Find where the given text appears and provide that cell's center as (X, Y) coordinate. 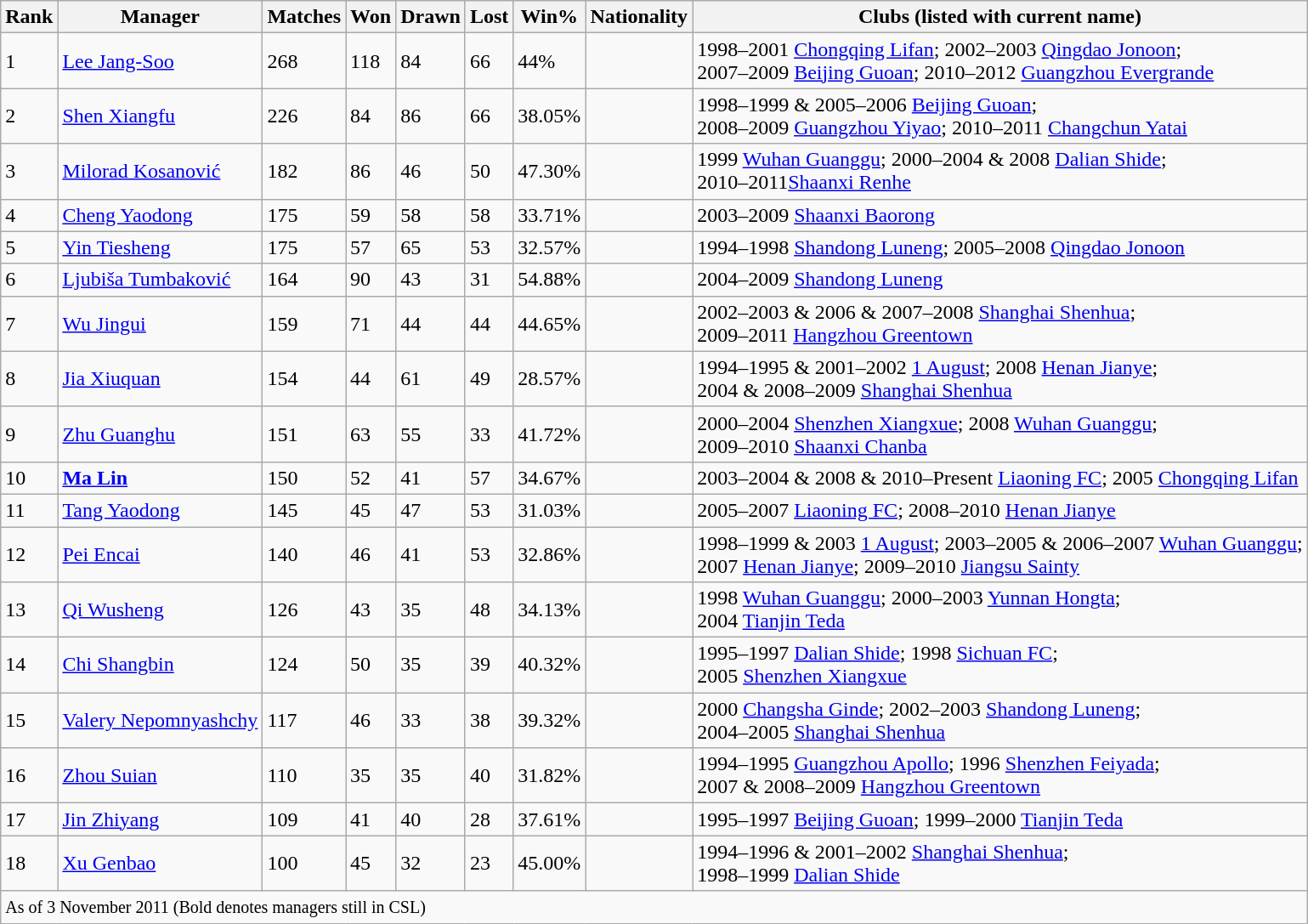
2 (29, 116)
Valery Nepomnyashchy (160, 721)
31 (489, 280)
1994–1996 & 2001–2002 Shanghai Shenhua; 1998–1999 Dalian Shide (1000, 864)
5 (29, 247)
Chi Shangbin (160, 665)
182 (304, 172)
268 (304, 61)
7 (29, 323)
6 (29, 280)
12 (29, 554)
2004–2009 Shandong Luneng (1000, 280)
Lee Jang-Soo (160, 61)
38.05% (549, 116)
109 (304, 819)
14 (29, 665)
226 (304, 116)
59 (371, 215)
33.71% (549, 215)
1998–1999 & 2005–2006 Beijing Guoan; 2008–2009 Guangzhou Yiyao; 2010–2011 Changchun Yatai (1000, 116)
Win% (549, 17)
65 (431, 247)
37.61% (549, 819)
45.00% (549, 864)
38 (489, 721)
Zhou Suian (160, 775)
1998–1999 & 2003 1 August; 2003–2005 & 2006–2007 Wuhan Guanggu; 2007 Henan Jianye; 2009–2010 Jiangsu Sainty (1000, 554)
32.86% (549, 554)
28.57% (549, 379)
Rank (29, 17)
2003–2004 & 2008 & 2010–Present Liaoning FC; 2005 Chongqing Lifan (1000, 478)
63 (371, 434)
Zhu Guanghu (160, 434)
145 (304, 510)
154 (304, 379)
16 (29, 775)
39.32% (549, 721)
1998 Wuhan Guanggu; 2000–2003 Yunnan Hongta; 2004 Tianjin Teda (1000, 610)
71 (371, 323)
11 (29, 510)
Qi Wusheng (160, 610)
54.88% (549, 280)
151 (304, 434)
44.65% (549, 323)
1998–2001 Chongqing Lifan; 2002–2003 Qingdao Jonoon; 2007–2009 Beijing Guoan; 2010–2012 Guangzhou Evergrande (1000, 61)
55 (431, 434)
2000–2004 Shenzhen Xiangxue; 2008 Wuhan Guanggu; 2009–2010 Shaanxi Chanba (1000, 434)
Drawn (431, 17)
15 (29, 721)
2000 Changsha Ginde; 2002–2003 Shandong Luneng; 2004–2005 Shanghai Shenhua (1000, 721)
32 (431, 864)
Manager (160, 17)
1994–1998 Shandong Luneng; 2005–2008 Qingdao Jonoon (1000, 247)
1994–1995 Guangzhou Apollo; 1996 Shenzhen Feiyada; 2007 & 2008–2009 Hangzhou Greentown (1000, 775)
Xu Genbao (160, 864)
Wu Jingui (160, 323)
10 (29, 478)
1 (29, 61)
1995–1997 Beijing Guoan; 1999–2000 Tianjin Teda (1000, 819)
31.03% (549, 510)
126 (304, 610)
Cheng Yaodong (160, 215)
110 (304, 775)
34.67% (549, 478)
Yin Tiesheng (160, 247)
2003–2009 Shaanxi Baorong (1000, 215)
3 (29, 172)
40.32% (549, 665)
18 (29, 864)
44% (549, 61)
1999 Wuhan Guanggu; 2000–2004 & 2008 Dalian Shide; 2010–2011Shaanxi Renhe (1000, 172)
39 (489, 665)
159 (304, 323)
Clubs (listed with current name) (1000, 17)
48 (489, 610)
100 (304, 864)
31.82% (549, 775)
Tang Yaodong (160, 510)
2005–2007 Liaoning FC; 2008–2010 Henan Jianye (1000, 510)
34.13% (549, 610)
32.57% (549, 247)
52 (371, 478)
140 (304, 554)
Matches (304, 17)
28 (489, 819)
9 (29, 434)
17 (29, 819)
13 (29, 610)
Pei Encai (160, 554)
Won (371, 17)
90 (371, 280)
164 (304, 280)
Ma Lin (160, 478)
1994–1995 & 2001–2002 1 August; 2008 Henan Jianye; 2004 & 2008–2009 Shanghai Shenhua (1000, 379)
124 (304, 665)
61 (431, 379)
Nationality (639, 17)
Milorad Kosanović (160, 172)
47.30% (549, 172)
2002–2003 & 2006 & 2007–2008 Shanghai Shenhua; 2009–2011 Hangzhou Greentown (1000, 323)
Shen Xiangfu (160, 116)
4 (29, 215)
118 (371, 61)
Lost (489, 17)
47 (431, 510)
1995–1997 Dalian Shide; 1998 Sichuan FC; 2005 Shenzhen Xiangxue (1000, 665)
117 (304, 721)
41.72% (549, 434)
49 (489, 379)
23 (489, 864)
Jin Zhiyang (160, 819)
As of 3 November 2011 (Bold denotes managers still in CSL) (654, 907)
8 (29, 379)
Jia Xiuquan (160, 379)
Ljubiša Tumbaković (160, 280)
150 (304, 478)
